Return [x, y] of the center of cell containing provided text 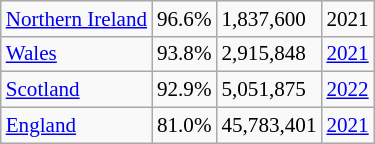
92.9% [184, 90]
5,051,875 [268, 90]
Northern Ireland [76, 18]
81.0% [184, 124]
2022 [347, 90]
93.8% [184, 54]
Wales [76, 54]
96.6% [184, 18]
Scotland [76, 90]
1,837,600 [268, 18]
45,783,401 [268, 124]
England [76, 124]
2,915,848 [268, 54]
